Extract the [x, y] coordinate from the center of the cell holding the provided text.  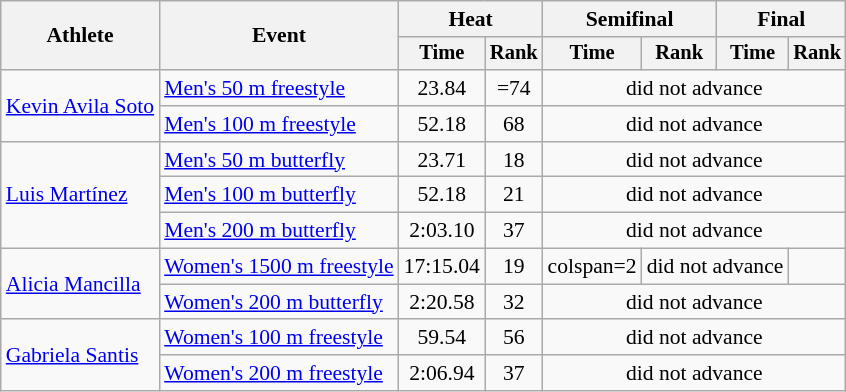
2:06.94 [442, 373]
21 [514, 195]
Kevin Avila Soto [80, 106]
32 [514, 302]
2:03.10 [442, 231]
Athlete [80, 36]
59.54 [442, 338]
Alicia Mancilla [80, 284]
18 [514, 160]
19 [514, 267]
Men's 100 m freestyle [278, 124]
Men's 50 m freestyle [278, 88]
=74 [514, 88]
56 [514, 338]
Luis Martínez [80, 196]
Heat [471, 19]
Men's 50 m butterfly [278, 160]
Women's 1500 m freestyle [278, 267]
17:15.04 [442, 267]
2:20.58 [442, 302]
68 [514, 124]
Men's 100 m butterfly [278, 195]
23.71 [442, 160]
Men's 200 m butterfly [278, 231]
Women's 100 m freestyle [278, 338]
Final [782, 19]
colspan=2 [592, 267]
Women's 200 m butterfly [278, 302]
Gabriela Santis [80, 356]
23.84 [442, 88]
Semifinal [630, 19]
Women's 200 m freestyle [278, 373]
Event [278, 36]
